Extract the (X, Y) coordinate from the center of the cell holding the provided text.  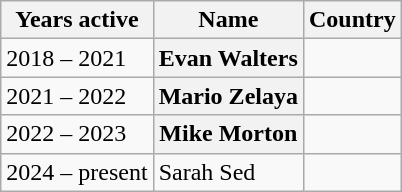
Mike Morton (228, 134)
Country (352, 20)
2022 – 2023 (77, 134)
2021 – 2022 (77, 96)
Years active (77, 20)
2018 – 2021 (77, 58)
Mario Zelaya (228, 96)
Sarah Sed (228, 172)
Evan Walters (228, 58)
2024 – present (77, 172)
Name (228, 20)
